Scan for the cell matching the given text and deliver its [x, y] coordinate at center. 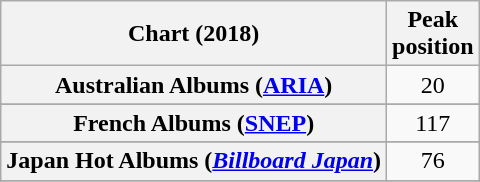
76 [433, 161]
117 [433, 123]
Japan Hot Albums (Billboard Japan) [194, 161]
Australian Albums (ARIA) [194, 85]
Chart (2018) [194, 34]
French Albums (SNEP) [194, 123]
Peak position [433, 34]
20 [433, 85]
